For the text-containing cell, return its midpoint in (X, Y) coordinate format. 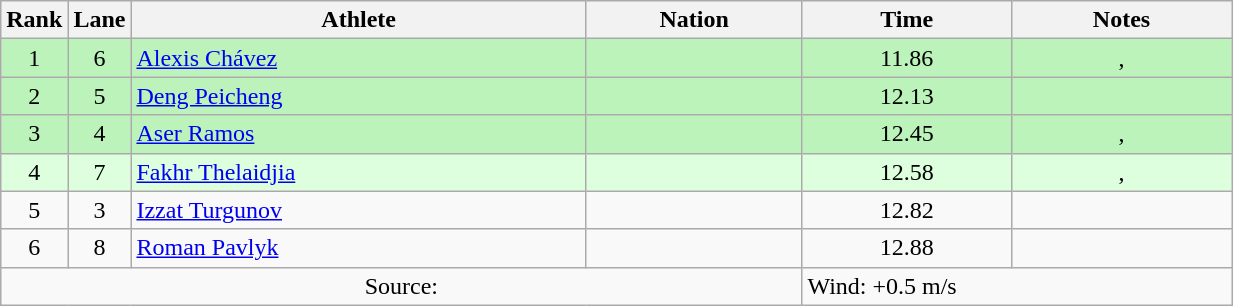
8 (100, 248)
12.45 (906, 134)
Izzat Turgunov (358, 210)
Time (906, 20)
Aser Ramos (358, 134)
12.88 (906, 248)
Source: (402, 286)
12.13 (906, 96)
Athlete (358, 20)
7 (100, 172)
Fakhr Thelaidjia (358, 172)
2 (34, 96)
Rank (34, 20)
Deng Peicheng (358, 96)
Alexis Chávez (358, 58)
Lane (100, 20)
11.86 (906, 58)
1 (34, 58)
12.58 (906, 172)
Roman Pavlyk (358, 248)
Nation (694, 20)
Notes (1121, 20)
Wind: +0.5 m/s (1017, 286)
12.82 (906, 210)
